Determine the (X, Y) coordinate at the center of the cell enclosing the given text.  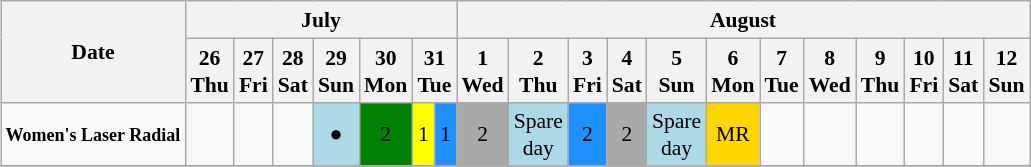
7Tue (782, 70)
12Sun (1006, 70)
11Sat (963, 70)
10Fri (924, 70)
● (336, 134)
31Tue (434, 70)
26Thu (210, 70)
Date (92, 52)
9Thu (880, 70)
3Fri (588, 70)
Women's Laser Radial (92, 134)
27Fri (254, 70)
MR (732, 134)
July (320, 20)
28Sat (293, 70)
1Wed (482, 70)
8Wed (830, 70)
August (742, 20)
30Mon (386, 70)
4Sat (627, 70)
29Sun (336, 70)
6Mon (732, 70)
2Thu (538, 70)
5Sun (676, 70)
